Search for the cell housing the specified text and yield its (x, y) center coordinate. 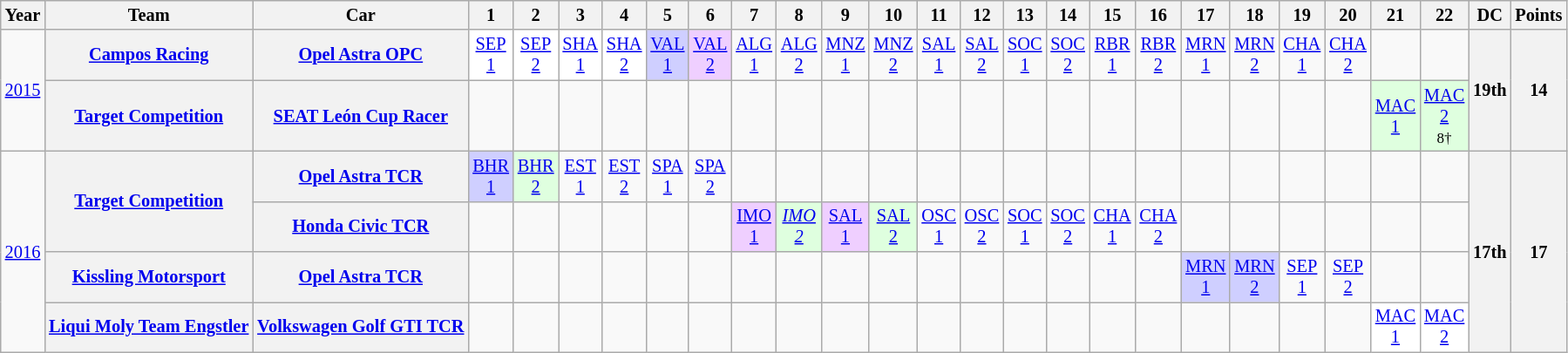
Honda Civic TCR (361, 227)
17th (1490, 251)
Kissling Motorsport (148, 277)
ALG2 (799, 55)
SPA2 (709, 176)
ALG1 (754, 55)
19th (1490, 91)
16 (1157, 15)
SEAT León Cup Racer (361, 116)
MNZ2 (893, 55)
1 (491, 15)
Team (148, 15)
BHR1 (491, 176)
5 (668, 15)
20 (1347, 15)
IMO2 (799, 227)
2 (536, 15)
Opel Astra OPC (361, 55)
RBR1 (1112, 55)
Campos Racing (148, 55)
10 (893, 15)
MAC28† (1444, 116)
4 (624, 15)
19 (1302, 15)
21 (1395, 15)
Liqui Moly Team Engstler (148, 327)
11 (938, 15)
2016 (23, 251)
IMO1 (754, 227)
6 (709, 15)
SHA1 (580, 55)
RBR2 (1157, 55)
18 (1254, 15)
MAC2 (1444, 327)
22 (1444, 15)
Points (1538, 15)
EST2 (624, 176)
9 (845, 15)
OSC2 (981, 227)
Volkswagen Golf GTI TCR (361, 327)
Car (361, 15)
3 (580, 15)
VAL2 (709, 55)
2015 (23, 91)
SPA1 (668, 176)
15 (1112, 15)
7 (754, 15)
12 (981, 15)
MNZ1 (845, 55)
Year (23, 15)
13 (1025, 15)
8 (799, 15)
EST1 (580, 176)
SHA2 (624, 55)
DC (1490, 15)
VAL1 (668, 55)
BHR2 (536, 176)
OSC1 (938, 227)
